Find where the given text appears and provide that cell's center as [X, Y] coordinate. 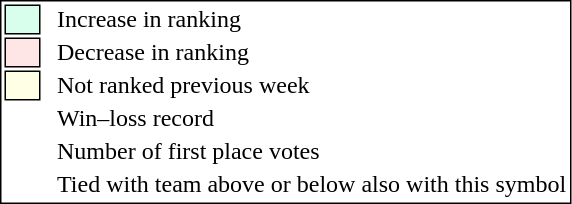
Decrease in ranking [312, 53]
Number of first place votes [312, 151]
Increase in ranking [312, 19]
Tied with team above or below also with this symbol [312, 185]
Not ranked previous week [312, 85]
Win–loss record [312, 119]
